Locate the cell with the specified text and output its [X, Y] center coordinate. 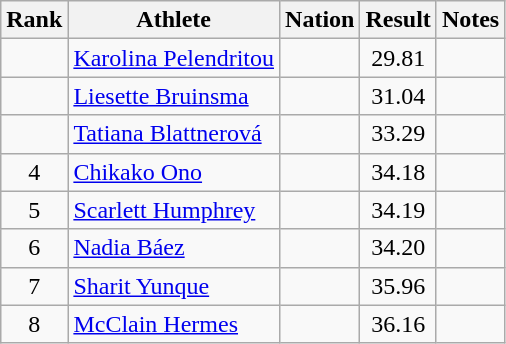
Tatiana Blattnerová [174, 134]
Chikako Ono [174, 172]
35.96 [398, 286]
34.19 [398, 210]
36.16 [398, 324]
Sharit Yunque [174, 286]
McClain Hermes [174, 324]
Rank [34, 20]
Nadia Báez [174, 248]
Notes [470, 20]
Liesette Bruinsma [174, 96]
8 [34, 324]
Athlete [174, 20]
Scarlett Humphrey [174, 210]
29.81 [398, 58]
31.04 [398, 96]
34.20 [398, 248]
Karolina Pelendritou [174, 58]
Nation [320, 20]
6 [34, 248]
34.18 [398, 172]
33.29 [398, 134]
7 [34, 286]
Result [398, 20]
4 [34, 172]
5 [34, 210]
